Locate the cell with the specified text and output its [X, Y] center coordinate. 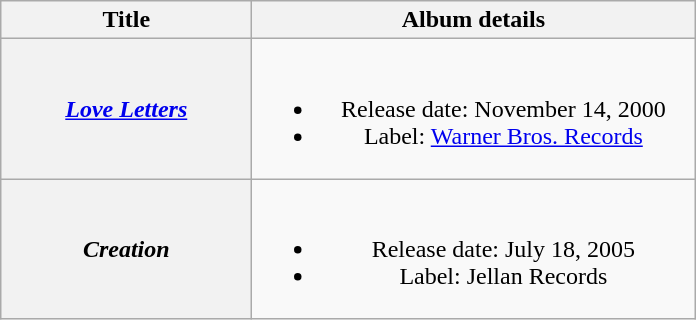
Love Letters [126, 109]
Creation [126, 249]
Album details [474, 20]
Release date: November 14, 2000Label: Warner Bros. Records [474, 109]
Release date: July 18, 2005Label: Jellan Records [474, 249]
Title [126, 20]
